For the text-containing cell, return its midpoint in [X, Y] coordinate format. 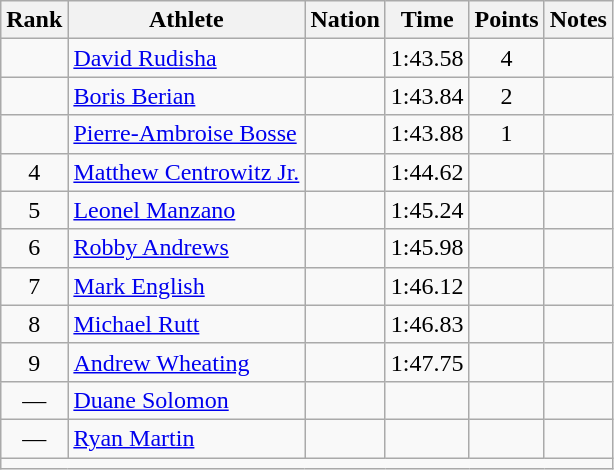
Boris Berian [186, 96]
1 [506, 134]
Leonel Manzano [186, 210]
1:44.62 [427, 172]
Nation [345, 20]
Andrew Wheating [186, 362]
Pierre-Ambroise Bosse [186, 134]
Matthew Centrowitz Jr. [186, 172]
1:43.88 [427, 134]
Athlete [186, 20]
7 [34, 286]
9 [34, 362]
Points [506, 20]
Robby Andrews [186, 248]
Michael Rutt [186, 324]
Rank [34, 20]
2 [506, 96]
8 [34, 324]
1:46.12 [427, 286]
1:45.24 [427, 210]
Mark English [186, 286]
Time [427, 20]
1:46.83 [427, 324]
Ryan Martin [186, 438]
5 [34, 210]
Duane Solomon [186, 400]
6 [34, 248]
1:45.98 [427, 248]
1:43.84 [427, 96]
David Rudisha [186, 58]
1:47.75 [427, 362]
Notes [578, 20]
1:43.58 [427, 58]
